Search for the cell housing the specified text and yield its (X, Y) center coordinate. 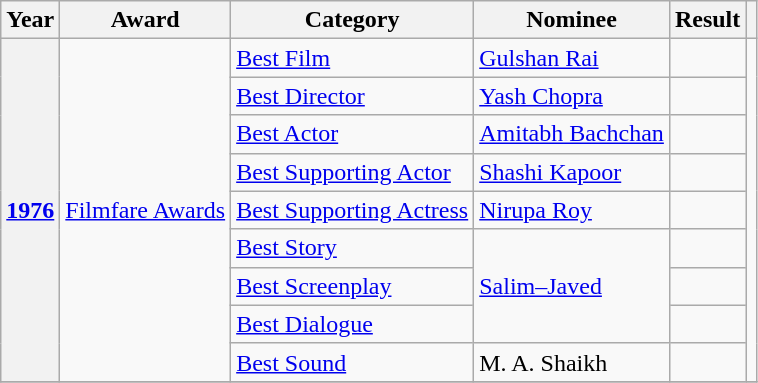
Best Screenplay (352, 286)
Shashi Kapoor (572, 172)
Salim–Javed (572, 286)
Best Director (352, 96)
Nirupa Roy (572, 210)
Best Sound (352, 362)
Category (352, 20)
Filmfare Awards (146, 210)
Gulshan Rai (572, 58)
Amitabh Bachchan (572, 134)
Best Supporting Actor (352, 172)
Result (707, 20)
M. A. Shaikh (572, 362)
Best Story (352, 248)
Best Film (352, 58)
Yash Chopra (572, 96)
1976 (30, 210)
Award (146, 20)
Nominee (572, 20)
Best Dialogue (352, 324)
Best Supporting Actress (352, 210)
Best Actor (352, 134)
Year (30, 20)
